Return the [x, y] coordinate for the center point of the cell that contains the specified text.  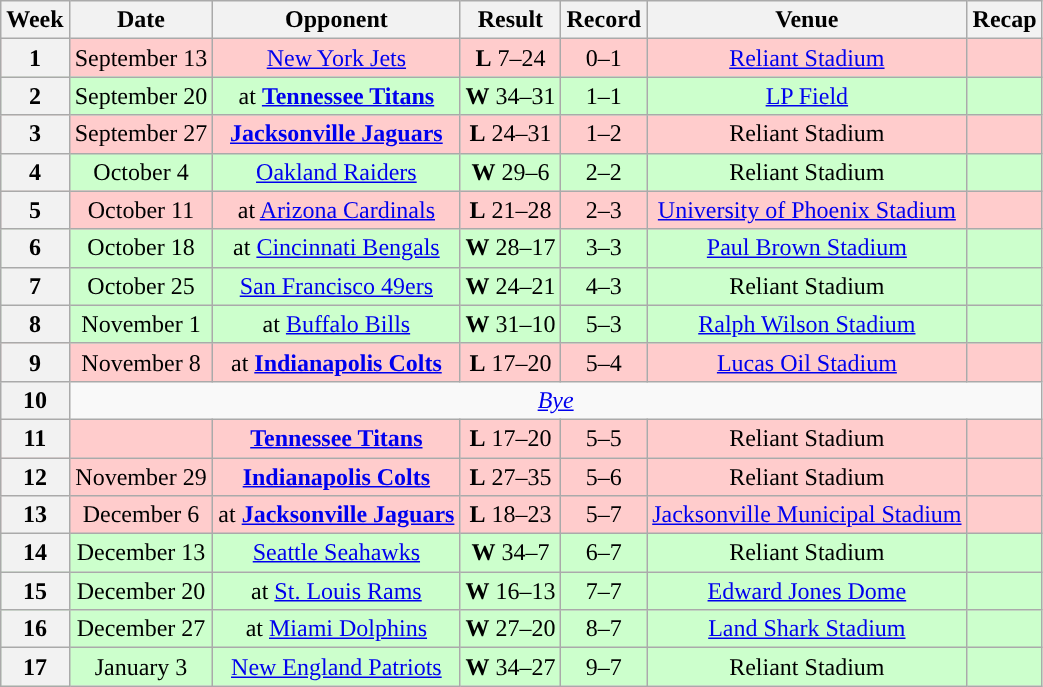
Paul Brown Stadium [807, 248]
Result [510, 20]
9–7 [604, 667]
Venue [807, 20]
L 27–35 [510, 477]
October 18 [141, 248]
11 [35, 438]
16 [35, 629]
December 27 [141, 629]
5–4 [604, 362]
Jacksonville Jaguars [336, 134]
5–5 [604, 438]
November 29 [141, 477]
Indianapolis Colts [336, 477]
3–3 [604, 248]
12 [35, 477]
L 24–31 [510, 134]
15 [35, 591]
6–7 [604, 553]
3 [35, 134]
8 [35, 324]
Jacksonville Municipal Stadium [807, 515]
at Tennessee Titans [336, 96]
1–2 [604, 134]
at St. Louis Rams [336, 591]
at Indianapolis Colts [336, 362]
W 24–21 [510, 286]
L 18–23 [510, 515]
November 1 [141, 324]
October 11 [141, 210]
Land Shark Stadium [807, 629]
Lucas Oil Stadium [807, 362]
November 8 [141, 362]
at Jacksonville Jaguars [336, 515]
January 3 [141, 667]
October 4 [141, 172]
Opponent [336, 20]
Ralph Wilson Stadium [807, 324]
1–1 [604, 96]
at Cincinnati Bengals [336, 248]
6 [35, 248]
Bye [556, 400]
Edward Jones Dome [807, 591]
W 34–27 [510, 667]
1 [35, 58]
Record [604, 20]
Recap [1004, 20]
Date [141, 20]
New England Patriots [336, 667]
2–3 [604, 210]
Tennessee Titans [336, 438]
0–1 [604, 58]
University of Phoenix Stadium [807, 210]
5–6 [604, 477]
at Miami Dolphins [336, 629]
W 31–10 [510, 324]
San Francisco 49ers [336, 286]
9 [35, 362]
W 27–20 [510, 629]
W 29–6 [510, 172]
13 [35, 515]
Oakland Raiders [336, 172]
2–2 [604, 172]
September 27 [141, 134]
W 28–17 [510, 248]
4–3 [604, 286]
2 [35, 96]
7–7 [604, 591]
September 13 [141, 58]
W 34–7 [510, 553]
December 6 [141, 515]
September 20 [141, 96]
17 [35, 667]
at Arizona Cardinals [336, 210]
5 [35, 210]
8–7 [604, 629]
December 13 [141, 553]
L 7–24 [510, 58]
New York Jets [336, 58]
4 [35, 172]
W 34–31 [510, 96]
Seattle Seahawks [336, 553]
at Buffalo Bills [336, 324]
L 21–28 [510, 210]
14 [35, 553]
5–3 [604, 324]
W 16–13 [510, 591]
5–7 [604, 515]
Week [35, 20]
7 [35, 286]
LP Field [807, 96]
October 25 [141, 286]
December 20 [141, 591]
10 [35, 400]
